Detect which cell encompasses the target text, then output its (x, y) center coordinate. 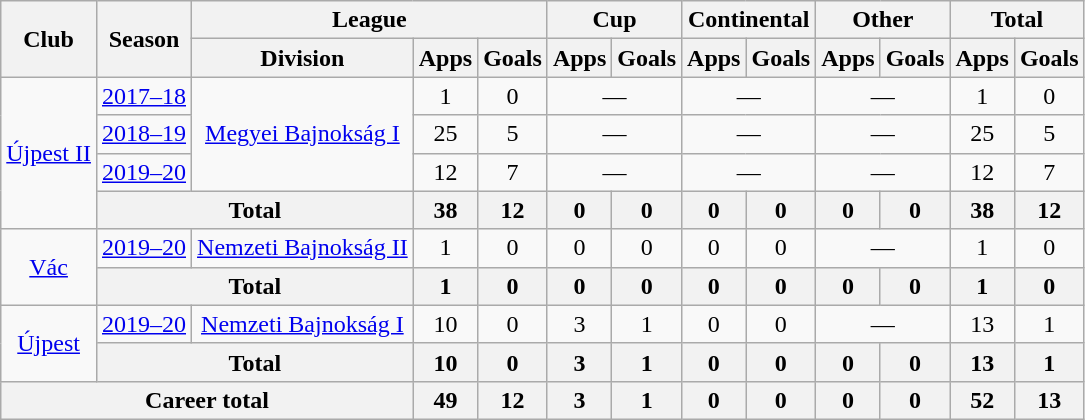
Újpest (49, 343)
Career total (207, 400)
Division (303, 58)
Nemzeti Bajnokság II (303, 248)
Other (883, 20)
Megyei Bajnokság I (303, 134)
2018–19 (144, 134)
Club (49, 39)
49 (445, 400)
Vác (49, 267)
Continental (749, 20)
52 (982, 400)
Újpest II (49, 153)
Cup (614, 20)
2017–18 (144, 96)
Season (144, 39)
Nemzeti Bajnokság I (303, 324)
League (370, 20)
